Return the [X, Y] coordinate for the center point of the cell that contains the specified text.  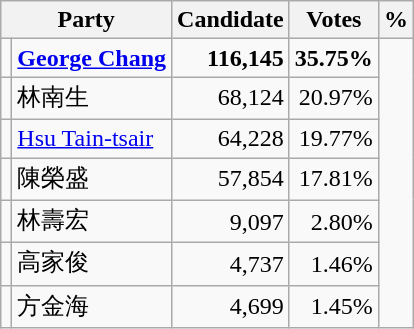
9,097 [231, 222]
68,124 [231, 98]
Hsu Tain-tsair [92, 138]
1.46% [334, 264]
陳榮盛 [92, 180]
方金海 [92, 306]
Candidate [231, 20]
4,737 [231, 264]
19.77% [334, 138]
35.75% [334, 58]
George Chang [92, 58]
2.80% [334, 222]
% [396, 20]
林壽宏 [92, 222]
57,854 [231, 180]
1.45% [334, 306]
Votes [334, 20]
林南生 [92, 98]
17.81% [334, 180]
64,228 [231, 138]
高家俊 [92, 264]
4,699 [231, 306]
116,145 [231, 58]
20.97% [334, 98]
Party [86, 20]
